Determine the (x, y) coordinate at the center of the cell enclosing the given text.  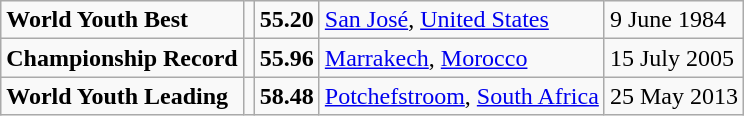
58.48 (286, 96)
25 May 2013 (674, 96)
San José, United States (462, 20)
9 June 1984 (674, 20)
World Youth Best (122, 20)
Championship Record (122, 58)
World Youth Leading (122, 96)
55.96 (286, 58)
Potchefstroom, South Africa (462, 96)
55.20 (286, 20)
15 July 2005 (674, 58)
Marrakech, Morocco (462, 58)
